From the cell containing the given text, extract its center point as [X, Y] coordinate. 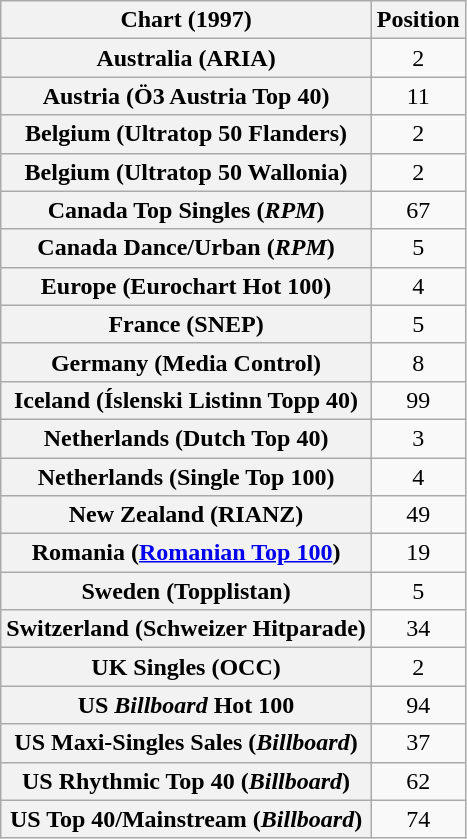
62 [418, 781]
Europe (Eurochart Hot 100) [186, 286]
Netherlands (Single Top 100) [186, 477]
Chart (1997) [186, 20]
34 [418, 629]
Canada Top Singles (RPM) [186, 210]
New Zealand (RIANZ) [186, 515]
49 [418, 515]
US Top 40/Mainstream (Billboard) [186, 819]
Iceland (Íslenski Listinn Topp 40) [186, 400]
Netherlands (Dutch Top 40) [186, 438]
Austria (Ö3 Austria Top 40) [186, 96]
US Maxi-Singles Sales (Billboard) [186, 743]
Australia (ARIA) [186, 58]
US Rhythmic Top 40 (Billboard) [186, 781]
UK Singles (OCC) [186, 667]
US Billboard Hot 100 [186, 705]
37 [418, 743]
74 [418, 819]
94 [418, 705]
11 [418, 96]
99 [418, 400]
Position [418, 20]
France (SNEP) [186, 324]
8 [418, 362]
Switzerland (Schweizer Hitparade) [186, 629]
Romania (Romanian Top 100) [186, 553]
67 [418, 210]
3 [418, 438]
19 [418, 553]
Belgium (Ultratop 50 Flanders) [186, 134]
Sweden (Topplistan) [186, 591]
Canada Dance/Urban (RPM) [186, 248]
Belgium (Ultratop 50 Wallonia) [186, 172]
Germany (Media Control) [186, 362]
